Pinpoint the cell where the given text exists, returning its [x, y] midpoint coordinate. 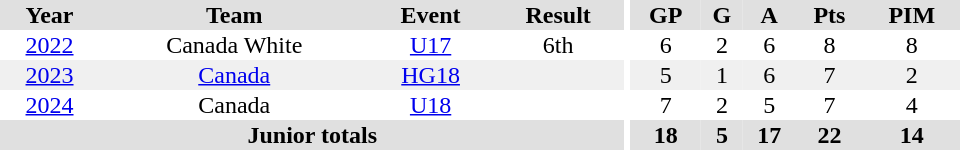
U17 [430, 45]
1 [722, 75]
4 [912, 105]
Junior totals [312, 135]
Canada White [234, 45]
14 [912, 135]
Year [50, 15]
U18 [430, 105]
17 [769, 135]
A [769, 15]
Result [558, 15]
Team [234, 15]
2024 [50, 105]
2023 [50, 75]
G [722, 15]
2022 [50, 45]
18 [666, 135]
PIM [912, 15]
6th [558, 45]
GP [666, 15]
HG18 [430, 75]
Pts [829, 15]
22 [829, 135]
Event [430, 15]
